Find where the given text appears and provide that cell's center as (X, Y) coordinate. 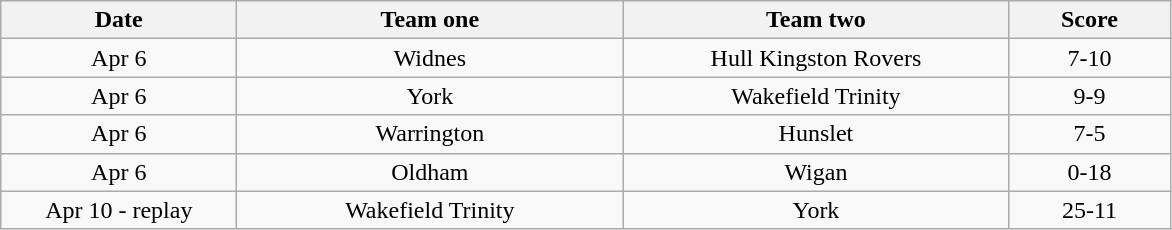
Hull Kingston Rovers (816, 58)
9-9 (1090, 96)
7-5 (1090, 134)
Date (119, 20)
25-11 (1090, 210)
Oldham (430, 172)
Wigan (816, 172)
Hunslet (816, 134)
Team one (430, 20)
7-10 (1090, 58)
Team two (816, 20)
Apr 10 - replay (119, 210)
Score (1090, 20)
0-18 (1090, 172)
Warrington (430, 134)
Widnes (430, 58)
